Scan for the cell matching the given text and deliver its (X, Y) coordinate at center. 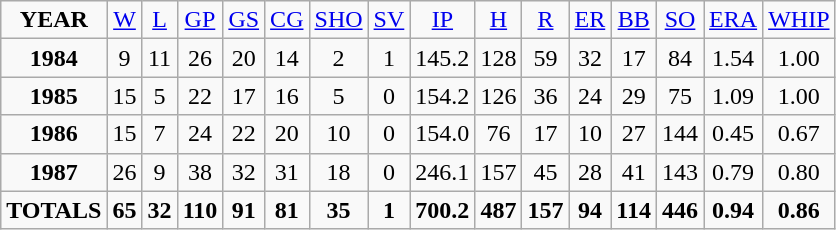
H (498, 20)
BB (634, 20)
144 (680, 134)
145.2 (442, 58)
14 (287, 58)
114 (634, 210)
84 (680, 58)
TOTALS (54, 210)
487 (498, 210)
WHIP (799, 20)
31 (287, 172)
SO (680, 20)
1984 (54, 58)
59 (546, 58)
1986 (54, 134)
YEAR (54, 20)
CG (287, 20)
75 (680, 96)
154.2 (442, 96)
143 (680, 172)
28 (590, 172)
R (546, 20)
29 (634, 96)
1.54 (734, 58)
0.80 (799, 172)
16 (287, 96)
128 (498, 58)
246.1 (442, 172)
1.09 (734, 96)
SHO (338, 20)
0.94 (734, 210)
126 (498, 96)
0.86 (799, 210)
76 (498, 134)
41 (634, 172)
0.79 (734, 172)
27 (634, 134)
700.2 (442, 210)
38 (200, 172)
0.67 (799, 134)
7 (160, 134)
ERA (734, 20)
446 (680, 210)
110 (200, 210)
1985 (54, 96)
ER (590, 20)
11 (160, 58)
IP (442, 20)
2 (338, 58)
154.0 (442, 134)
GS (244, 20)
GP (200, 20)
W (124, 20)
65 (124, 210)
45 (546, 172)
35 (338, 210)
L (160, 20)
81 (287, 210)
1987 (54, 172)
36 (546, 96)
0.45 (734, 134)
94 (590, 210)
91 (244, 210)
SV (389, 20)
18 (338, 172)
